Return the [x, y] coordinate for the center point of the cell that contains the specified text.  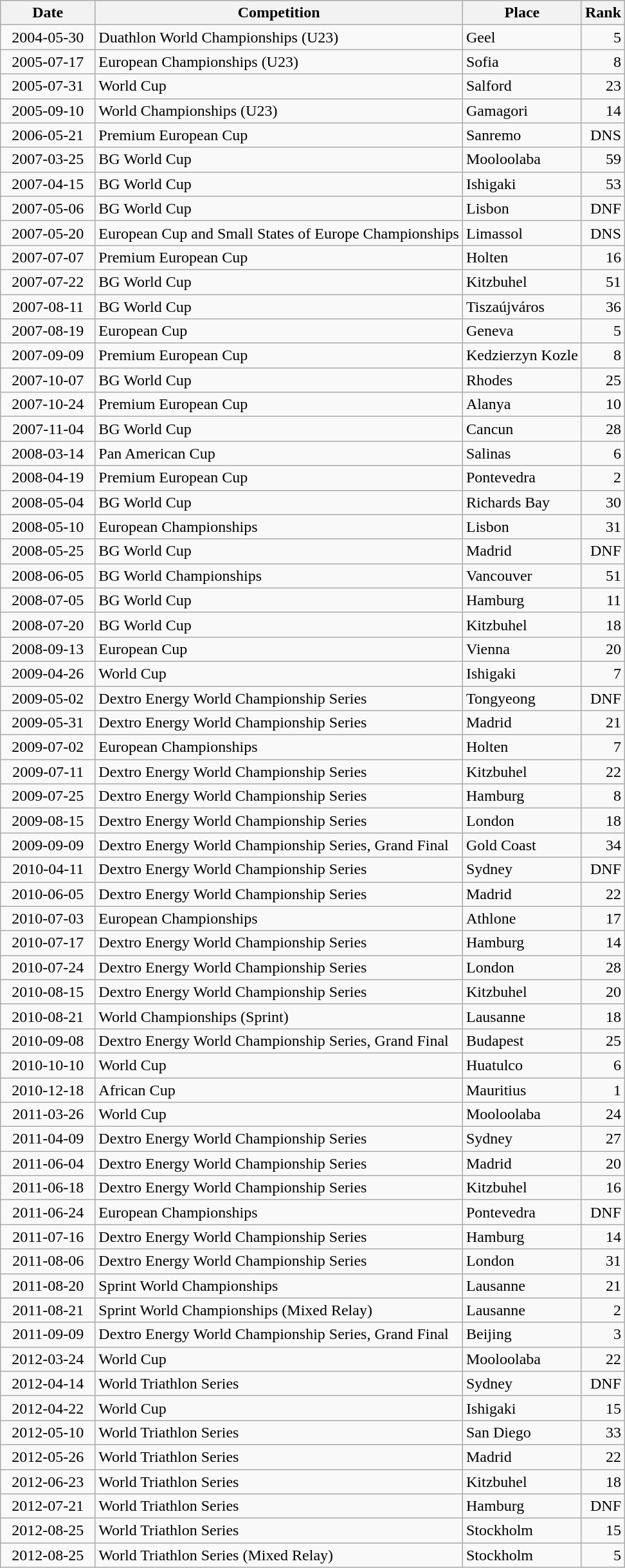
Budapest [522, 1041]
2011-08-06 [48, 1261]
3 [603, 1335]
2011-04-09 [48, 1139]
2011-06-18 [48, 1188]
World Championships (Sprint) [279, 1016]
Geneva [522, 331]
2009-07-02 [48, 747]
Sofia [522, 62]
2005-09-10 [48, 111]
2012-05-10 [48, 1432]
2010-07-17 [48, 943]
2008-07-20 [48, 624]
33 [603, 1432]
27 [603, 1139]
2009-07-11 [48, 772]
Date [48, 13]
World Championships (U23) [279, 111]
17 [603, 918]
2004-05-30 [48, 37]
Alanya [522, 405]
23 [603, 86]
2007-07-22 [48, 282]
2009-05-31 [48, 723]
Tongyeong [522, 698]
African Cup [279, 1090]
2005-07-17 [48, 62]
59 [603, 160]
2007-03-25 [48, 160]
Gold Coast [522, 845]
2009-09-09 [48, 845]
2011-07-16 [48, 1237]
2012-04-22 [48, 1408]
Vancouver [522, 576]
2007-08-19 [48, 331]
Gamagori [522, 111]
30 [603, 502]
2008-07-05 [48, 600]
2010-06-05 [48, 894]
Richards Bay [522, 502]
European Championships (U23) [279, 62]
Huatulco [522, 1065]
2012-05-26 [48, 1457]
2008-04-19 [48, 478]
Mauritius [522, 1090]
Rhodes [522, 380]
World Triathlon Series (Mixed Relay) [279, 1555]
San Diego [522, 1432]
2010-07-24 [48, 967]
Salinas [522, 453]
2011-06-24 [48, 1212]
2010-08-21 [48, 1016]
2010-10-10 [48, 1065]
2011-06-04 [48, 1163]
2012-04-14 [48, 1383]
2009-04-26 [48, 673]
European Cup and Small States of Europe Championships [279, 233]
Sprint World Championships [279, 1286]
2008-05-25 [48, 551]
Duathlon World Championships (U23) [279, 37]
2008-09-13 [48, 649]
2010-04-11 [48, 870]
2009-07-25 [48, 796]
Competition [279, 13]
2010-09-08 [48, 1041]
2007-05-06 [48, 208]
2007-04-15 [48, 184]
Geel [522, 37]
1 [603, 1090]
2008-05-04 [48, 502]
53 [603, 184]
2008-03-14 [48, 453]
2012-06-23 [48, 1481]
2009-05-02 [48, 698]
2007-05-20 [48, 233]
Tiszaújváros [522, 307]
2006-05-21 [48, 135]
2007-11-04 [48, 429]
2008-06-05 [48, 576]
Place [522, 13]
11 [603, 600]
2007-10-07 [48, 380]
2007-07-07 [48, 257]
2008-05-10 [48, 527]
2010-12-18 [48, 1090]
2011-08-21 [48, 1310]
2010-08-15 [48, 992]
2011-08-20 [48, 1286]
2009-08-15 [48, 821]
Limassol [522, 233]
Cancun [522, 429]
Rank [603, 13]
Pan American Cup [279, 453]
Sprint World Championships (Mixed Relay) [279, 1310]
Kedzierzyn Kozle [522, 356]
34 [603, 845]
2010-07-03 [48, 918]
2007-10-24 [48, 405]
2007-09-09 [48, 356]
2005-07-31 [48, 86]
10 [603, 405]
2011-03-26 [48, 1115]
Beijing [522, 1335]
24 [603, 1115]
2012-03-24 [48, 1359]
Vienna [522, 649]
BG World Championships [279, 576]
Salford [522, 86]
Athlone [522, 918]
Sanremo [522, 135]
2012-07-21 [48, 1506]
2007-08-11 [48, 307]
36 [603, 307]
2011-09-09 [48, 1335]
